Capture the cell that displays the provided text and extract its (x, y) central coordinate. 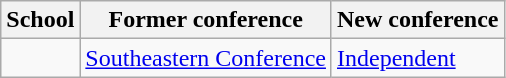
Former conference (206, 20)
School (40, 20)
Southeastern Conference (206, 58)
Independent (418, 58)
New conference (418, 20)
